Locate the cell with the specified text and output its [x, y] center coordinate. 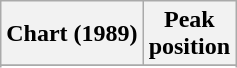
Chart (1989) [72, 34]
Peakposition [189, 34]
